Find where the given text appears and provide that cell's center as [X, Y] coordinate. 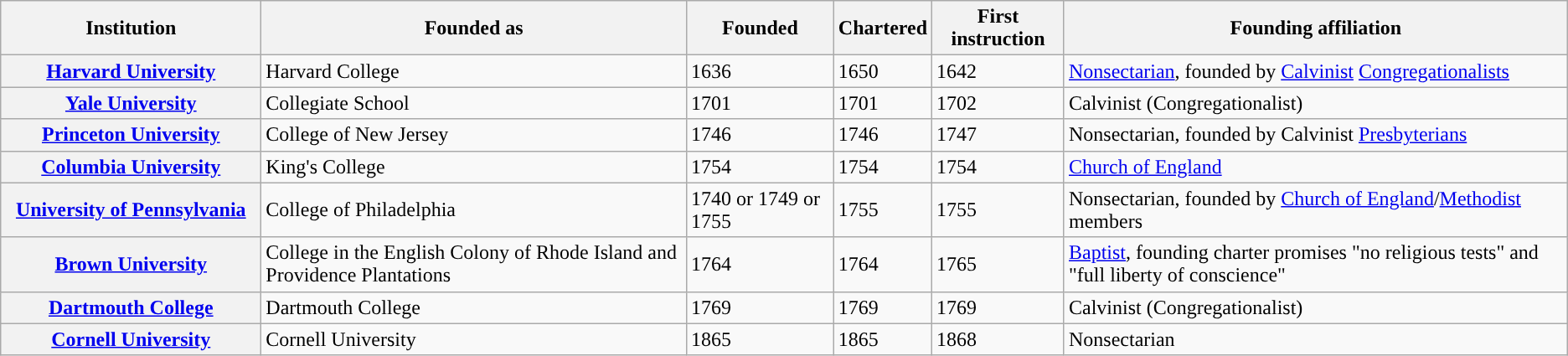
Nonsectarian [1315, 339]
College of New Jersey [474, 135]
Harvard University [131, 71]
1650 [883, 71]
1765 [998, 265]
Princeton University [131, 135]
University of Pennsylvania [131, 209]
1747 [998, 135]
College of Philadelphia [474, 209]
Nonsectarian, founded by Calvinist Congregationalists [1315, 71]
College in the English Colony of Rhode Island and Providence Plantations [474, 265]
Founding affiliation [1315, 28]
Founded as [474, 28]
Columbia University [131, 167]
Yale University [131, 103]
1636 [761, 71]
Nonsectarian, founded by Calvinist Presbyterians [1315, 135]
Baptist, founding charter promises "no religious tests" and "full liberty of conscience" [1315, 265]
Institution [131, 28]
First instruction [998, 28]
1642 [998, 71]
1740 or 1749 or 1755 [761, 209]
Harvard College [474, 71]
1868 [998, 339]
Chartered [883, 28]
King's College [474, 167]
Brown University [131, 265]
Collegiate School [474, 103]
Church of England [1315, 167]
Founded [761, 28]
1702 [998, 103]
Nonsectarian, founded by Church of England/Methodist members [1315, 209]
